For the text-containing cell, return its midpoint in (X, Y) coordinate format. 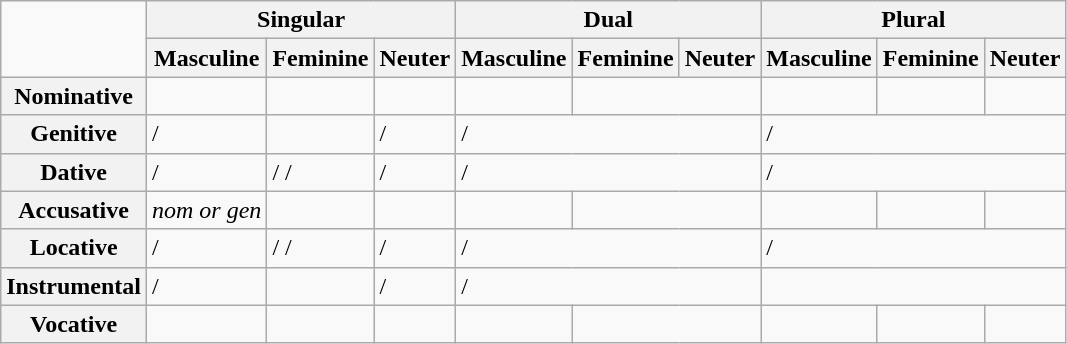
Nominative (74, 96)
Locative (74, 248)
Singular (300, 20)
Vocative (74, 324)
nom or gen (206, 210)
Dual (608, 20)
Plural (914, 20)
Instrumental (74, 286)
Dative (74, 172)
Genitive (74, 134)
Accusative (74, 210)
